Return [X, Y] of the center of cell containing provided text 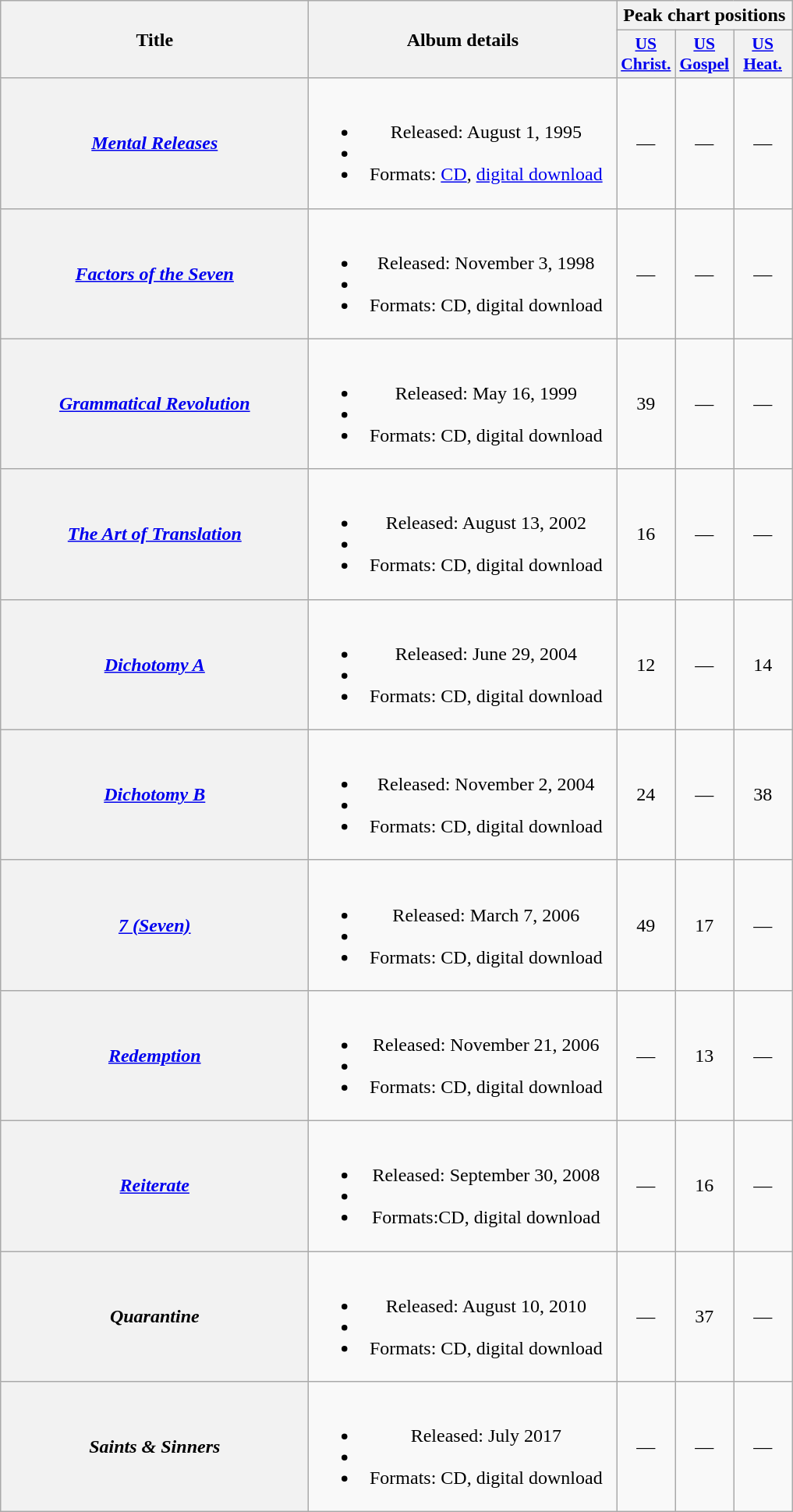
13 [705, 1055]
The Art of Translation [154, 534]
Released: July 2017Formats: CD, digital download [463, 1446]
Title [154, 39]
Released: November 21, 2006Formats: CD, digital download [463, 1055]
USHeat. [763, 55]
USChrist. [646, 55]
Saints & Sinners [154, 1446]
Grammatical Revolution [154, 404]
Released: August 10, 2010Formats: CD, digital download [463, 1317]
7 (Seven) [154, 925]
USGospel [705, 55]
37 [705, 1317]
Mental Releases [154, 144]
Released: June 29, 2004Formats: CD, digital download [463, 665]
Released: August 13, 2002Formats: CD, digital download [463, 534]
Released: March 7, 2006Formats: CD, digital download [463, 925]
Released: November 3, 1998Formats: CD, digital download [463, 273]
Factors of the Seven [154, 273]
14 [763, 665]
49 [646, 925]
Released: September 30, 2008Formats:CD, digital download [463, 1186]
Redemption [154, 1055]
Released: November 2, 2004Formats: CD, digital download [463, 794]
Reiterate [154, 1186]
39 [646, 404]
Dichotomy A [154, 665]
Peak chart positions [705, 16]
24 [646, 794]
38 [763, 794]
Album details [463, 39]
Released: May 16, 1999Formats: CD, digital download [463, 404]
Quarantine [154, 1317]
Released: August 1, 1995Formats: CD, digital download [463, 144]
17 [705, 925]
Dichotomy B [154, 794]
12 [646, 665]
